Extract the (x, y) coordinate from the center of the cell holding the provided text.  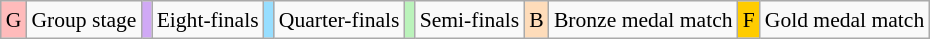
Gold medal match (845, 20)
Bronze medal match (644, 20)
Quarter-finals (340, 20)
Semi-finals (470, 20)
Group stage (84, 20)
F (749, 20)
Eight-finals (208, 20)
G (14, 20)
B (536, 20)
